Determine the [x, y] coordinate at the center of the cell enclosing the given text.  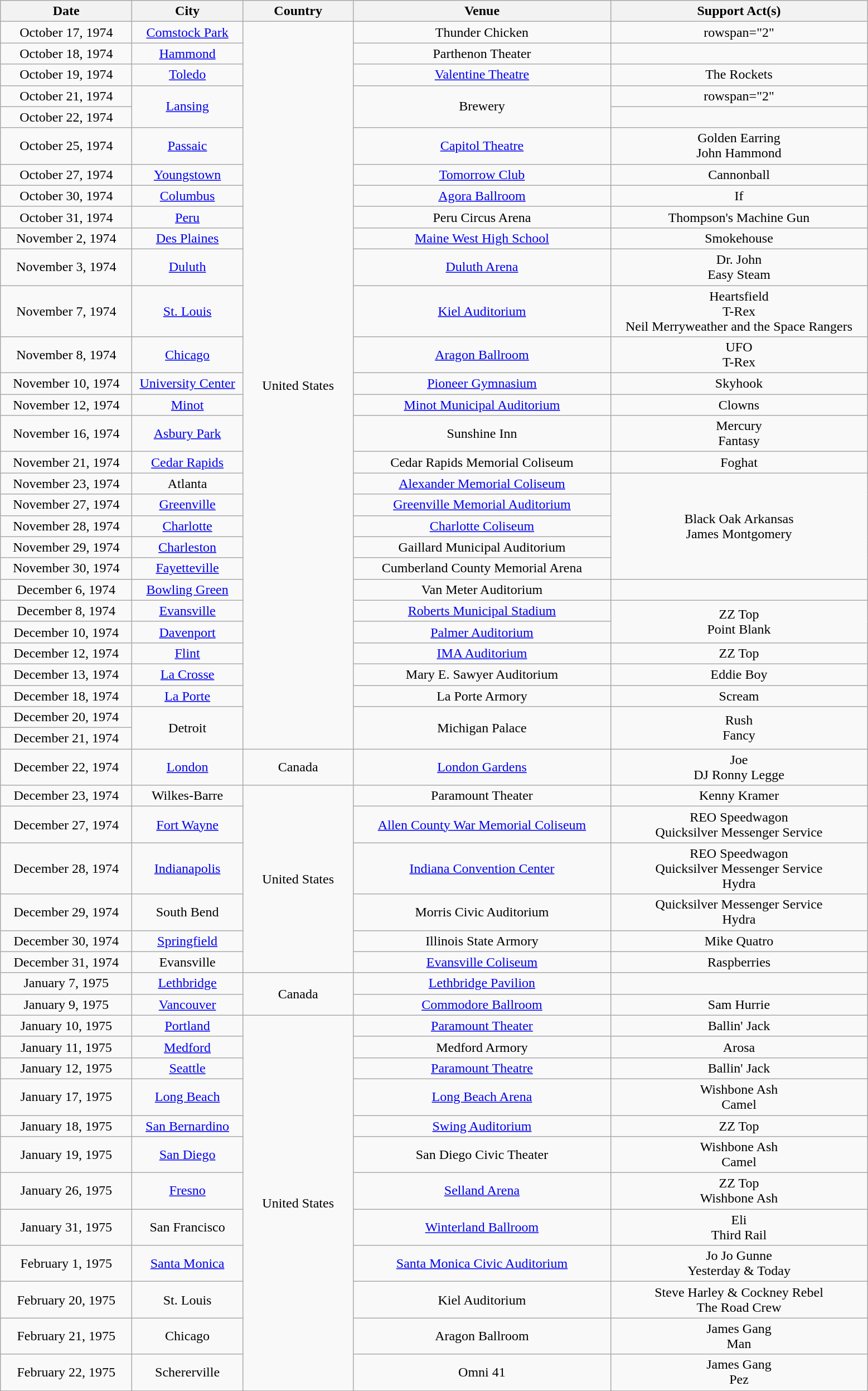
Fayetteville [187, 568]
Indianapolis [187, 868]
Charlotte [187, 526]
Smokehouse [739, 238]
Long Beach Arena [482, 1097]
Agora Ballroom [482, 196]
Gaillard Municipal Auditorium [482, 547]
October 19, 1974 [66, 75]
Eddie Boy [739, 674]
Country [298, 11]
Van Meter Auditorium [482, 590]
Santa Monica [187, 1264]
Fort Wayne [187, 824]
January 17, 1975 [66, 1097]
Thompson's Machine Gun [739, 217]
London [187, 767]
December 29, 1974 [66, 912]
Skyhook [739, 384]
Palmer Auditorium [482, 632]
Steve Harley & Cockney RebelThe Road Crew [739, 1300]
Detroit [187, 728]
Clowns [739, 405]
Evansville Coliseum [482, 962]
Fresno [187, 1191]
Mary E. Sawyer Auditorium [482, 674]
ZZ TopWishbone Ash [739, 1191]
Black Oak ArkansasJames Montgomery [739, 526]
Cumberland County Memorial Arena [482, 568]
Charlotte Coliseum [482, 526]
Asbury Park [187, 434]
January 19, 1975 [66, 1155]
Minot [187, 405]
Valentine Theatre [482, 75]
December 18, 1974 [66, 695]
November 10, 1974 [66, 384]
November 21, 1974 [66, 462]
Sam Hurrie [739, 1004]
October 22, 1974 [66, 117]
EliThird Rail [739, 1227]
Alexander Memorial Coliseum [482, 484]
City [187, 11]
Des Plaines [187, 238]
Greenville Memorial Auditorium [482, 505]
Commodore Ballroom [482, 1004]
October 30, 1974 [66, 196]
December 28, 1974 [66, 868]
Brewery [482, 107]
Paramount Theatre [482, 1068]
San Bernardino [187, 1126]
January 7, 1975 [66, 983]
Cannonball [739, 175]
UFOT-Rex [739, 355]
Duluth Arena [482, 267]
Springfield [187, 941]
Minot Municipal Auditorium [482, 405]
IMA Auditorium [482, 653]
November 23, 1974 [66, 484]
February 1, 1975 [66, 1264]
November 8, 1974 [66, 355]
Allen County War Memorial Coliseum [482, 824]
Lethbridge [187, 983]
Flint [187, 653]
James GangMan [739, 1336]
Duluth [187, 267]
Foghat [739, 462]
December 12, 1974 [66, 653]
Parthenon Theater [482, 54]
January 12, 1975 [66, 1068]
November 29, 1974 [66, 547]
October 18, 1974 [66, 54]
October 25, 1974 [66, 146]
London Gardens [482, 767]
December 27, 1974 [66, 824]
December 20, 1974 [66, 717]
South Bend [187, 912]
Kenny Kramer [739, 796]
January 26, 1975 [66, 1191]
JoeDJ Ronny Legge [739, 767]
Dr. JohnEasy Steam [739, 267]
Portland [187, 1026]
November 12, 1974 [66, 405]
December 21, 1974 [66, 738]
Schererville [187, 1372]
Maine West High School [482, 238]
Tomorrow Club [482, 175]
Lansing [187, 107]
December 6, 1974 [66, 590]
La Crosse [187, 674]
The Rockets [739, 75]
Thunder Chicken [482, 32]
Columbus [187, 196]
Selland Arena [482, 1191]
Atlanta [187, 484]
Bowling Green [187, 590]
December 8, 1974 [66, 611]
January 10, 1975 [66, 1026]
December 23, 1974 [66, 796]
December 30, 1974 [66, 941]
February 20, 1975 [66, 1300]
November 28, 1974 [66, 526]
San Francisco [187, 1227]
HeartsfieldT-RexNeil Merryweather and the Space Rangers [739, 311]
November 3, 1974 [66, 267]
February 22, 1975 [66, 1372]
Medford [187, 1047]
Vancouver [187, 1004]
Long Beach [187, 1097]
Jo Jo GunneYesterday & Today [739, 1264]
Cedar Rapids Memorial Coliseum [482, 462]
December 22, 1974 [66, 767]
Sunshine Inn [482, 434]
Davenport [187, 632]
January 9, 1975 [66, 1004]
February 21, 1975 [66, 1336]
Winterland Ballroom [482, 1227]
La Porte [187, 695]
San Diego [187, 1155]
Roberts Municipal Stadium [482, 611]
Toledo [187, 75]
January 11, 1975 [66, 1047]
December 13, 1974 [66, 674]
January 18, 1975 [66, 1126]
Michigan Palace [482, 728]
Illinois State Armory [482, 941]
REO SpeedwagonQuicksilver Messenger Service [739, 824]
Seattle [187, 1068]
October 21, 1974 [66, 96]
Passaic [187, 146]
Pioneer Gymnasium [482, 384]
Scream [739, 695]
Golden EarringJohn Hammond [739, 146]
San Diego Civic Theater [482, 1155]
December 10, 1974 [66, 632]
November 30, 1974 [66, 568]
Greenville [187, 505]
November 27, 1974 [66, 505]
Wilkes-Barre [187, 796]
University Center [187, 384]
October 17, 1974 [66, 32]
November 2, 1974 [66, 238]
RushFancy [739, 728]
MercuryFantasy [739, 434]
Morris Civic Auditorium [482, 912]
James GangPez [739, 1372]
Swing Auditorium [482, 1126]
Youngstown [187, 175]
Peru [187, 217]
Indiana Convention Center [482, 868]
REO SpeedwagonQuicksilver Messenger ServiceHydra [739, 868]
Date [66, 11]
Mike Quatro [739, 941]
Cedar Rapids [187, 462]
January 31, 1975 [66, 1227]
Venue [482, 11]
November 16, 1974 [66, 434]
Arosa [739, 1047]
Charleston [187, 547]
Lethbridge Pavilion [482, 983]
Quicksilver Messenger ServiceHydra [739, 912]
Support Act(s) [739, 11]
Comstock Park [187, 32]
La Porte Armory [482, 695]
Hammond [187, 54]
October 27, 1974 [66, 175]
Peru Circus Arena [482, 217]
October 31, 1974 [66, 217]
If [739, 196]
Medford Armory [482, 1047]
Capitol Theatre [482, 146]
December 31, 1974 [66, 962]
ZZ TopPoint Blank [739, 621]
November 7, 1974 [66, 311]
Omni 41 [482, 1372]
Santa Monica Civic Auditorium [482, 1264]
Raspberries [739, 962]
